Return [X, Y] of the center of cell containing provided text 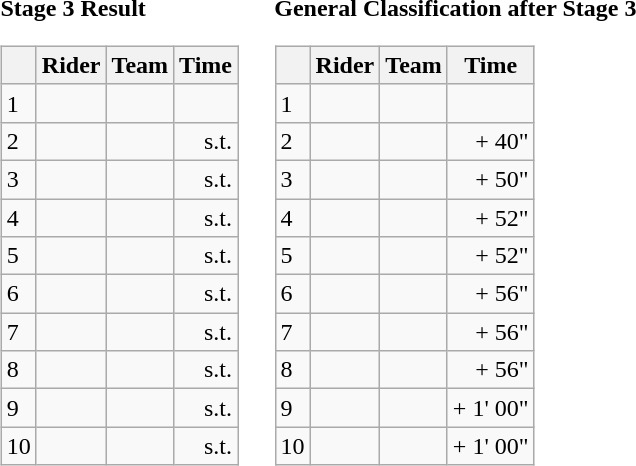
+ 50" [490, 179]
+ 40" [490, 141]
